Provide the (X, Y) coordinate of the cell's center where the given text is located.  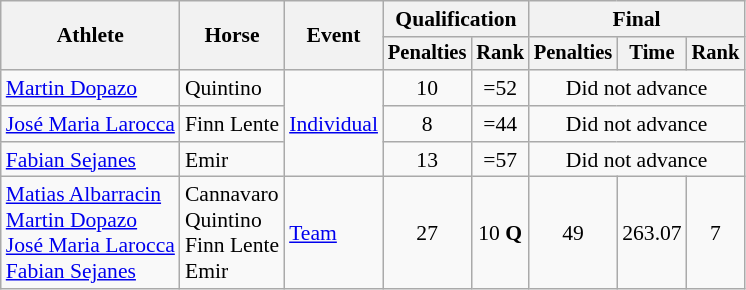
Team (334, 233)
Qualification (456, 19)
8 (427, 124)
=44 (500, 124)
CannavaroQuintinoFinn LenteEmir (232, 233)
=52 (500, 88)
José Maria Larocca (90, 124)
Fabian Sejanes (90, 160)
13 (427, 160)
=57 (500, 160)
Finn Lente (232, 124)
Martin Dopazo (90, 88)
Horse (232, 36)
10 (427, 88)
Quintino (232, 88)
Individual (334, 124)
Athlete (90, 36)
Time (652, 54)
Event (334, 36)
Matias AlbarracinMartin DopazoJosé Maria LaroccaFabian Sejanes (90, 233)
Emir (232, 160)
7 (716, 233)
27 (427, 233)
Final (636, 19)
10 Q (500, 233)
49 (573, 233)
263.07 (652, 233)
